Find where the given text appears and provide that cell's center as [X, Y] coordinate. 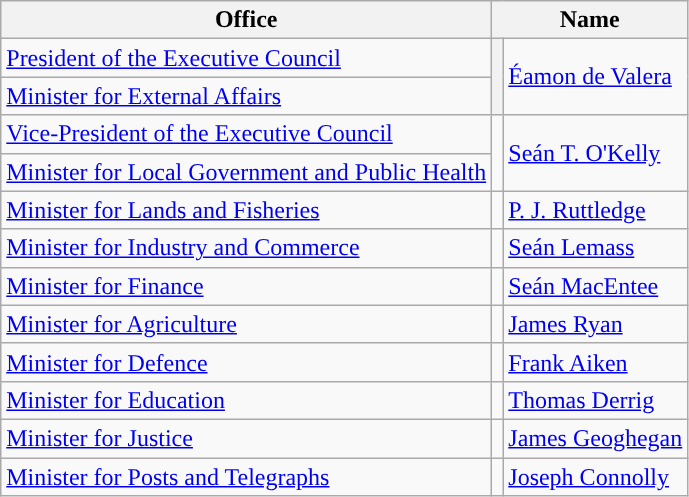
Minister for Education [246, 400]
Minister for External Affairs [246, 96]
Minister for Defence [246, 362]
James Geoghegan [596, 438]
Minister for Local Government and Public Health [246, 172]
Frank Aiken [596, 362]
Seán Lemass [596, 248]
Éamon de Valera [596, 77]
Minister for Industry and Commerce [246, 248]
Joseph Connolly [596, 477]
Office [246, 20]
Minister for Lands and Fisheries [246, 210]
Minister for Justice [246, 438]
Vice-President of the Executive Council [246, 134]
Thomas Derrig [596, 400]
Minister for Posts and Telegraphs [246, 477]
President of the Executive Council [246, 58]
Name [590, 20]
Seán T. O'Kelly [596, 153]
P. J. Ruttledge [596, 210]
Minister for Finance [246, 286]
Minister for Agriculture [246, 324]
James Ryan [596, 324]
Seán MacEntee [596, 286]
